From the cell containing the given text, extract its center point as [x, y] coordinate. 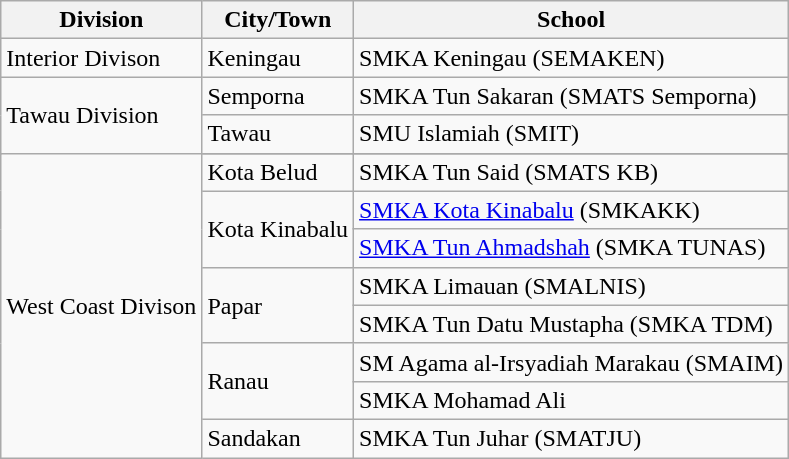
Tawau [278, 134]
Papar [278, 305]
SM Agama al-Irsyadiah Marakau (SMAIM) [572, 362]
Ranau [278, 381]
City/Town [278, 20]
Sandakan [278, 438]
West Coast Divison [102, 305]
Tawau Division [102, 115]
Keningau [278, 58]
SMKA Tun Said (SMATS KB) [572, 172]
SMU Islamiah (SMIT) [572, 134]
SMKA Tun Sakaran (SMATS Semporna) [572, 96]
Kota Kinabalu [278, 229]
Division [102, 20]
SMKA Tun Juhar (SMATJU) [572, 438]
SMKA Keningau (SEMAKEN) [572, 58]
Semporna [278, 96]
SMKA Limauan (SMALNIS) [572, 286]
SMKA Tun Ahmadshah (SMKA TUNAS) [572, 248]
School [572, 20]
Kota Belud [278, 172]
SMKA Kota Kinabalu (SMKAKK) [572, 210]
SMKA Tun Datu Mustapha (SMKA TDM) [572, 324]
SMKA Mohamad Ali [572, 400]
Interior Divison [102, 58]
